Search for the cell housing the specified text and yield its (x, y) center coordinate. 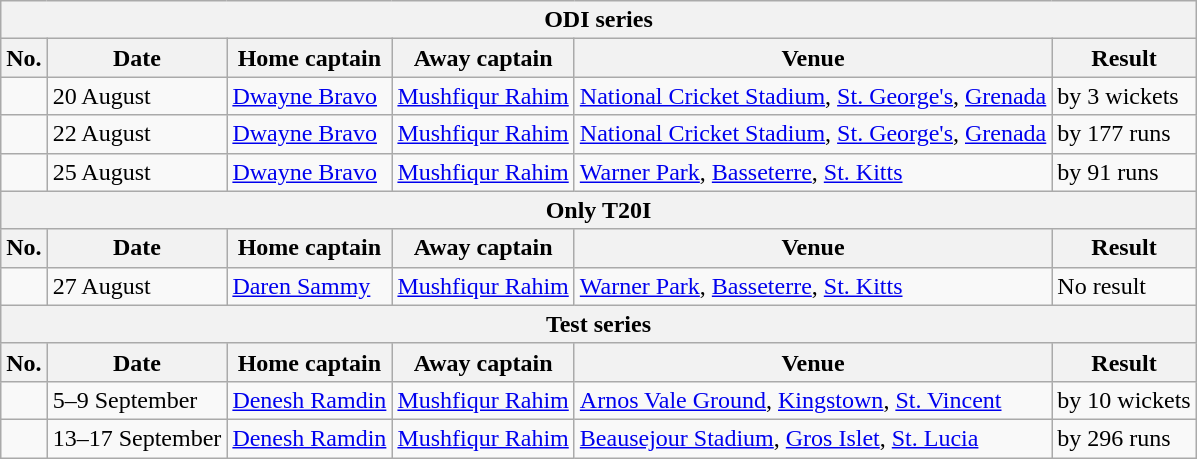
20 August (137, 96)
No result (1124, 286)
25 August (137, 172)
Only T20I (598, 210)
Daren Sammy (310, 286)
Arnos Vale Ground, Kingstown, St. Vincent (813, 400)
Test series (598, 324)
by 10 wickets (1124, 400)
5–9 September (137, 400)
by 3 wickets (1124, 96)
27 August (137, 286)
by 296 runs (1124, 438)
by 177 runs (1124, 134)
13–17 September (137, 438)
22 August (137, 134)
Beausejour Stadium, Gros Islet, St. Lucia (813, 438)
ODI series (598, 20)
by 91 runs (1124, 172)
